Return (X, Y) of the center of cell containing provided text 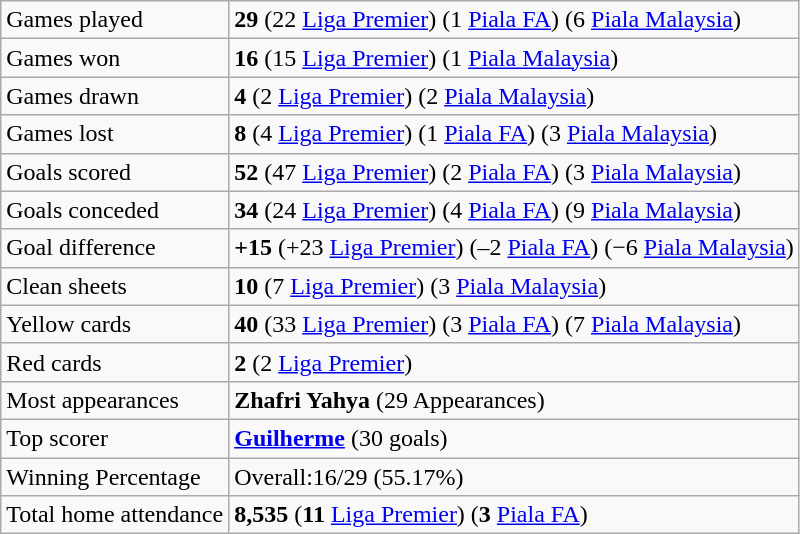
16 (15 Liga Premier) (1 Piala Malaysia) (514, 58)
Overall:16/29 (55.17%) (514, 477)
34 (24 Liga Premier) (4 Piala FA) (9 Piala Malaysia) (514, 210)
Guilherme (30 goals) (514, 438)
Goals scored (115, 172)
Goals conceded (115, 210)
Games lost (115, 134)
8 (4 Liga Premier) (1 Piala FA) (3 Piala Malaysia) (514, 134)
2 (2 Liga Premier) (514, 362)
40 (33 Liga Premier) (3 Piala FA) (7 Piala Malaysia) (514, 324)
Top scorer (115, 438)
Games drawn (115, 96)
4 (2 Liga Premier) (2 Piala Malaysia) (514, 96)
8,535 (11 Liga Premier) (3 Piala FA) (514, 515)
Most appearances (115, 400)
Zhafri Yahya (29 Appearances) (514, 400)
+15 (+23 Liga Premier) (–2 Piala FA) (−6 Piala Malaysia) (514, 248)
Winning Percentage (115, 477)
Red cards (115, 362)
Games played (115, 20)
Total home attendance (115, 515)
10 (7 Liga Premier) (3 Piala Malaysia) (514, 286)
Goal difference (115, 248)
Games won (115, 58)
52 (47 Liga Premier) (2 Piala FA) (3 Piala Malaysia) (514, 172)
Clean sheets (115, 286)
Yellow cards (115, 324)
29 (22 Liga Premier) (1 Piala FA) (6 Piala Malaysia) (514, 20)
